For the text-containing cell, return its midpoint in (x, y) coordinate format. 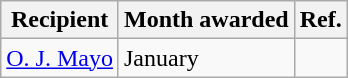
Ref. (320, 20)
Month awarded (206, 20)
Recipient (60, 20)
January (206, 58)
O. J. Mayo (60, 58)
